Find where the given text appears and provide that cell's center as (x, y) coordinate. 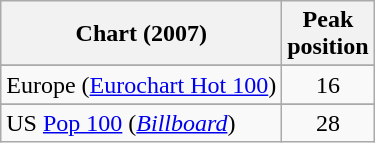
28 (328, 123)
Europe (Eurochart Hot 100) (142, 85)
Chart (2007) (142, 34)
US Pop 100 (Billboard) (142, 123)
Peakposition (328, 34)
16 (328, 85)
